Find where the given text appears and provide that cell's center as [x, y] coordinate. 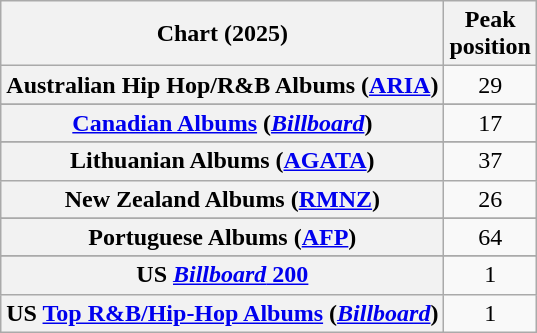
17 [490, 123]
37 [490, 161]
Canadian Albums (Billboard) [222, 123]
Lithuanian Albums (AGATA) [222, 161]
29 [490, 85]
US Billboard 200 [222, 275]
US Top R&B/Hip-Hop Albums (Billboard) [222, 313]
Chart (2025) [222, 34]
64 [490, 237]
New Zealand Albums (RMNZ) [222, 199]
26 [490, 199]
Portuguese Albums (AFP) [222, 237]
Australian Hip Hop/R&B Albums (ARIA) [222, 85]
Peakposition [490, 34]
